Return the (X, Y) coordinate for the center point of the cell that contains the specified text.  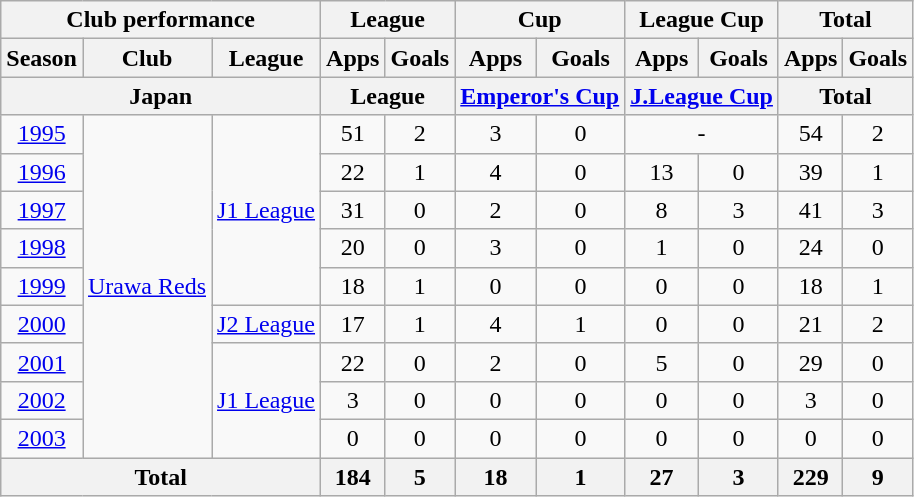
2001 (42, 362)
229 (810, 477)
31 (353, 210)
- (702, 134)
Season (42, 58)
J.League Cup (702, 96)
League Cup (702, 20)
1998 (42, 248)
29 (810, 362)
2000 (42, 324)
1995 (42, 134)
51 (353, 134)
Japan (161, 96)
9 (878, 477)
2002 (42, 400)
1999 (42, 286)
8 (662, 210)
20 (353, 248)
17 (353, 324)
2003 (42, 438)
13 (662, 172)
54 (810, 134)
27 (662, 477)
21 (810, 324)
Emperor's Cup (540, 96)
Urawa Reds (146, 286)
184 (353, 477)
Club performance (161, 20)
1997 (42, 210)
39 (810, 172)
Cup (540, 20)
J2 League (266, 324)
41 (810, 210)
Club (146, 58)
24 (810, 248)
1996 (42, 172)
